Find where the given text appears and provide that cell's center as (X, Y) coordinate. 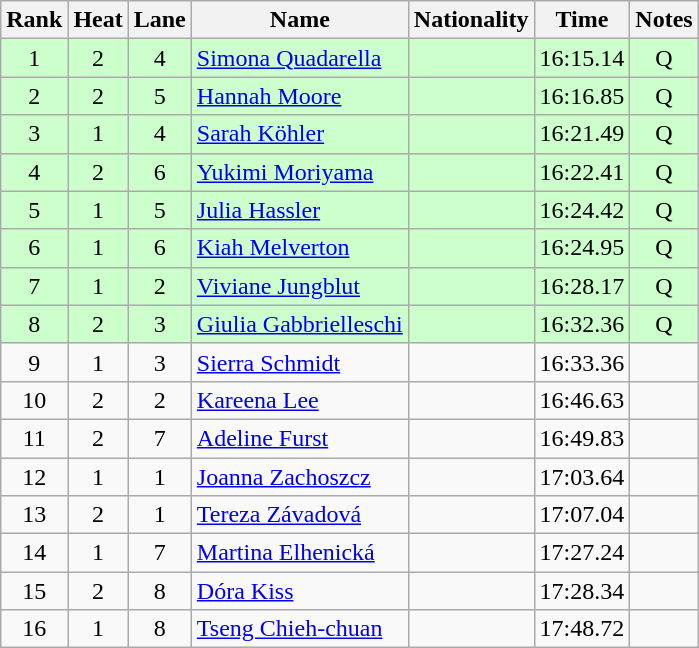
Notes (664, 20)
16:33.36 (582, 362)
Kareena Lee (300, 400)
Julia Hassler (300, 210)
Simona Quadarella (300, 58)
Giulia Gabbrielleschi (300, 324)
17:07.04 (582, 515)
16 (34, 629)
Dóra Kiss (300, 591)
16:32.36 (582, 324)
Name (300, 20)
Heat (98, 20)
10 (34, 400)
16:24.95 (582, 248)
Joanna Zachoszcz (300, 477)
16:22.41 (582, 172)
Adeline Furst (300, 438)
15 (34, 591)
Tereza Závadová (300, 515)
16:28.17 (582, 286)
Rank (34, 20)
17:48.72 (582, 629)
16:16.85 (582, 96)
Sarah Köhler (300, 134)
16:46.63 (582, 400)
Kiah Melverton (300, 248)
Tseng Chieh-сhuan (300, 629)
Time (582, 20)
17:28.34 (582, 591)
Yukimi Moriyama (300, 172)
16:24.42 (582, 210)
9 (34, 362)
Viviane Jungblut (300, 286)
16:15.14 (582, 58)
Martina Elhenická (300, 553)
16:49.83 (582, 438)
13 (34, 515)
11 (34, 438)
17:27.24 (582, 553)
Lane (160, 20)
12 (34, 477)
17:03.64 (582, 477)
14 (34, 553)
Sierra Schmidt (300, 362)
Hannah Moore (300, 96)
16:21.49 (582, 134)
Nationality (471, 20)
